Determine the (X, Y) coordinate at the center of the cell enclosing the given text.  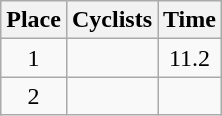
Place (34, 20)
1 (34, 58)
Cyclists (112, 20)
Time (190, 20)
2 (34, 96)
11.2 (190, 58)
